Pinpoint the cell where the given text exists, returning its (x, y) midpoint coordinate. 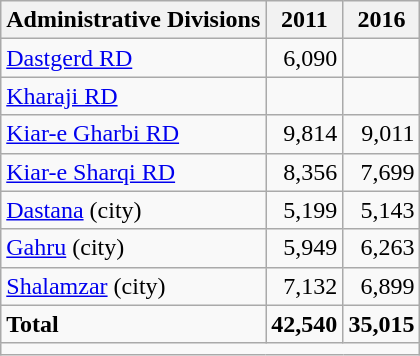
7,132 (304, 286)
2016 (382, 20)
Dastgerd RD (134, 58)
9,814 (304, 134)
Total (134, 324)
6,899 (382, 286)
Shalamzar (city) (134, 286)
Dastana (city) (134, 210)
8,356 (304, 172)
9,011 (382, 134)
Administrative Divisions (134, 20)
2011 (304, 20)
5,199 (304, 210)
Kiar-e Gharbi RD (134, 134)
7,699 (382, 172)
Kharaji RD (134, 96)
6,263 (382, 248)
5,143 (382, 210)
Gahru (city) (134, 248)
42,540 (304, 324)
6,090 (304, 58)
35,015 (382, 324)
5,949 (304, 248)
Kiar-e Sharqi RD (134, 172)
